Return [X, Y] of the center of cell containing provided text 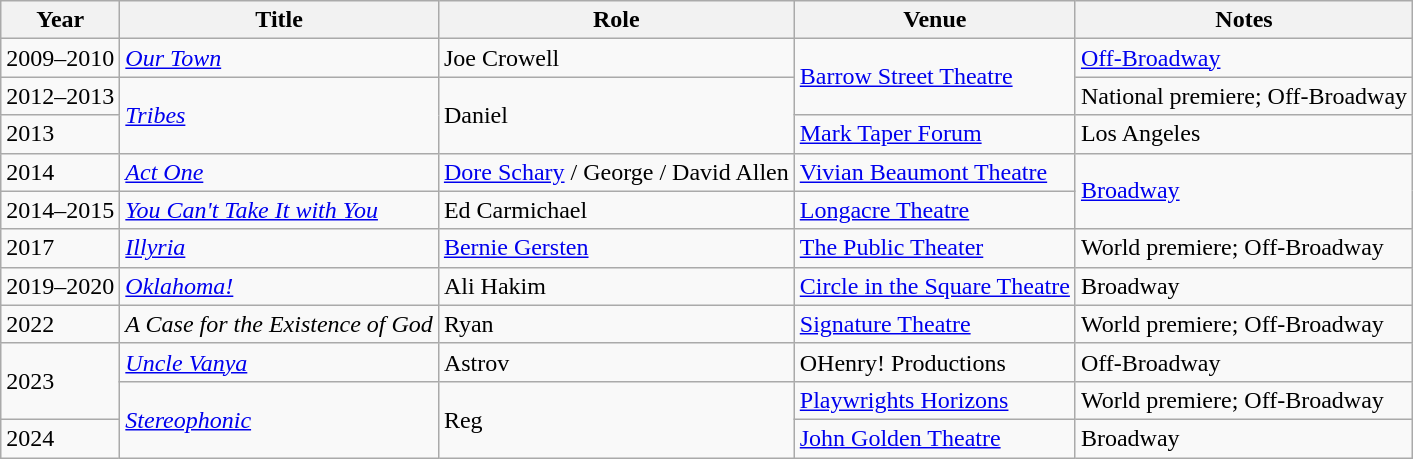
Year [60, 20]
National premiere; Off-Broadway [1244, 96]
Signature Theatre [934, 324]
Daniel [616, 115]
Act One [280, 172]
Dore Schary / George / David Allen [616, 172]
A Case for the Existence of God [280, 324]
2009–2010 [60, 58]
2014–2015 [60, 210]
Longacre Theatre [934, 210]
Tribes [280, 115]
2017 [60, 248]
2022 [60, 324]
2014 [60, 172]
Playwrights Horizons [934, 400]
John Golden Theatre [934, 438]
Joe Crowell [616, 58]
Oklahoma! [280, 286]
Notes [1244, 20]
Ali Hakim [616, 286]
2012–2013 [60, 96]
Stereophonic [280, 419]
2013 [60, 134]
Ryan [616, 324]
Mark Taper Forum [934, 134]
The Public Theater [934, 248]
Reg [616, 419]
2024 [60, 438]
Circle in the Square Theatre [934, 286]
Los Angeles [1244, 134]
Barrow Street Theatre [934, 77]
2019–2020 [60, 286]
You Can't Take It with You [280, 210]
Illyria [280, 248]
Title [280, 20]
Role [616, 20]
Vivian Beaumont Theatre [934, 172]
Our Town [280, 58]
Ed Carmichael [616, 210]
2023 [60, 381]
Bernie Gersten [616, 248]
OHenry! Productions [934, 362]
Uncle Vanya [280, 362]
Astrov [616, 362]
Venue [934, 20]
